Capture the cell that displays the provided text and extract its (X, Y) central coordinate. 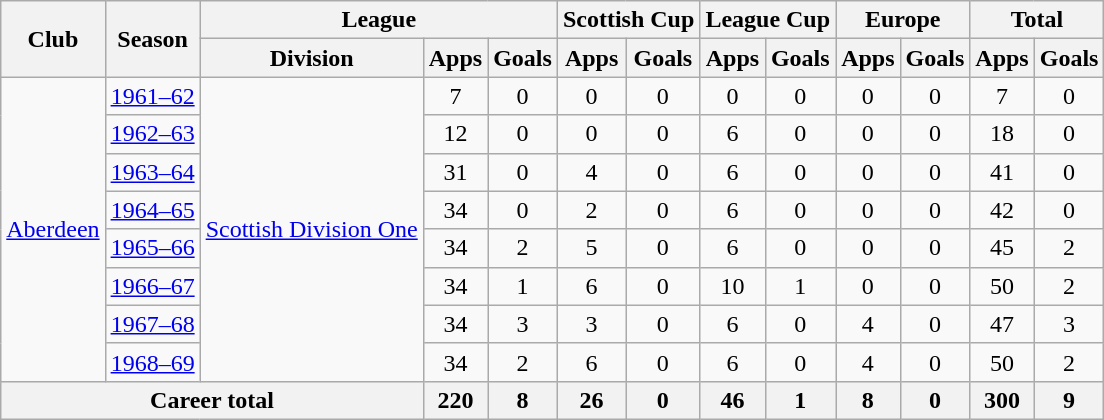
1968–69 (152, 362)
46 (732, 400)
Division (312, 58)
42 (1002, 210)
5 (591, 248)
1967–68 (152, 324)
220 (455, 400)
Career total (212, 400)
1962–63 (152, 134)
45 (1002, 248)
1961–62 (152, 96)
Total (1037, 20)
Aberdeen (53, 229)
Scottish Cup (628, 20)
300 (1002, 400)
1965–66 (152, 248)
1966–67 (152, 286)
League Cup (768, 20)
1964–65 (152, 210)
12 (455, 134)
Season (152, 39)
Europe (903, 20)
10 (732, 286)
Scottish Division One (312, 229)
18 (1002, 134)
League (378, 20)
Club (53, 39)
41 (1002, 172)
1963–64 (152, 172)
26 (591, 400)
9 (1069, 400)
31 (455, 172)
47 (1002, 324)
